Provide the (X, Y) coordinate of the cell's center where the given text is located.  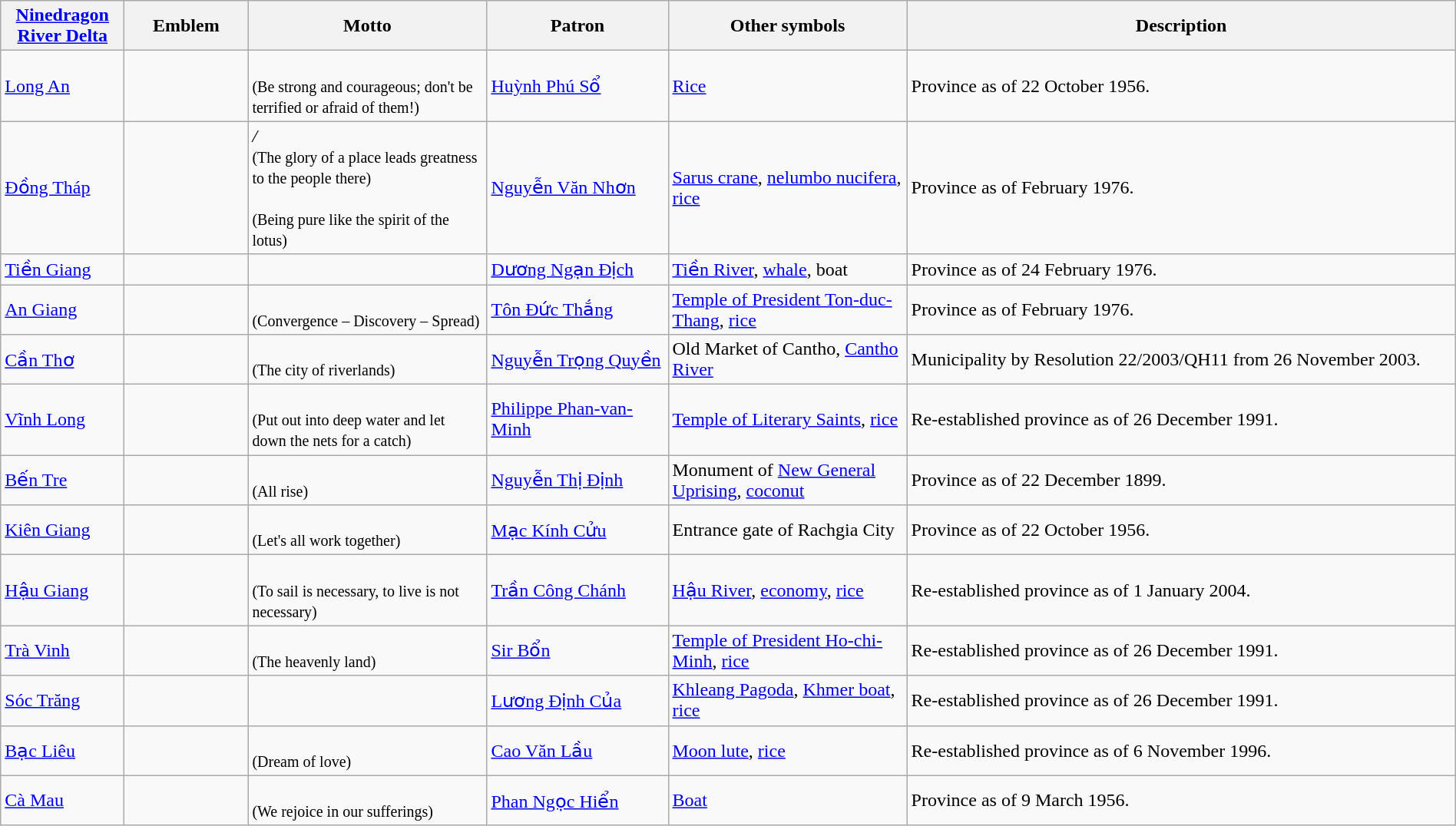
Province as of 24 February 1976. (1181, 269)
/ (The glory of a place leads greatness to the people there)(Being pure like the spirit of the lotus) (367, 187)
Cà Mau (63, 800)
Nguyễn Thị Định (577, 481)
Long An (63, 86)
Boat (788, 800)
Tiền River, whale, boat (788, 269)
Trần Công Chánh (577, 590)
Mạc Kính Cửu (577, 530)
Old Market of Cantho, Cantho River (788, 359)
Lương Định Của (577, 700)
Sóc Trăng (63, 700)
Temple of Literary Saints, rice (788, 420)
Hậu Giang (63, 590)
Sarus crane, nelumbo nucifera, rice (788, 187)
(We rejoice in our sufferings) (367, 800)
Emblem (186, 26)
(Be strong and courageous; don't be terrified or afraid of them!) (367, 86)
(The heavenly land) (367, 651)
Other symbols (788, 26)
Phan Ngọc Hiển (577, 800)
Nguyễn Trọng Quyền (577, 359)
Cao Văn Lầu (577, 751)
(All rise) (367, 481)
Nguyễn Văn Nhơn (577, 187)
Cần Thơ (63, 359)
Kiên Giang (63, 530)
(Put out into deep water and let down the nets for a catch) (367, 420)
(Let's all work together) (367, 530)
Dương Ngạn Địch (577, 269)
Tiền Giang (63, 269)
Trà Vinh (63, 651)
Province as of 22 December 1899. (1181, 481)
Bến Tre (63, 481)
Entrance gate of Rachgia City (788, 530)
Monument of New General Uprising, coconut (788, 481)
An Giang (63, 309)
Đồng Tháp (63, 187)
Re-established province as of 1 January 2004. (1181, 590)
Sir Bổn (577, 651)
Municipality by Resolution 22/2003/QH11 from 26 November 2003. (1181, 359)
Tôn Đức Thắng (577, 309)
Temple of President Ton-duc-Thang, rice (788, 309)
Hậu River, economy, rice (788, 590)
Rice (788, 86)
Vĩnh Long (63, 420)
Philippe Phan-van-Minh (577, 420)
Temple of President Ho-chi-Minh, rice (788, 651)
Patron (577, 26)
Bạc Liêu (63, 751)
Huỳnh Phú Sổ (577, 86)
Description (1181, 26)
(Convergence – Discovery – Spread) (367, 309)
Khleang Pagoda, Khmer boat, rice (788, 700)
Re-established province as of 6 November 1996. (1181, 751)
(To sail is necessary, to live is not necessary) (367, 590)
Ninedragon River Delta (63, 26)
Motto (367, 26)
Moon lute, rice (788, 751)
Province as of 9 March 1956. (1181, 800)
(The city of riverlands) (367, 359)
(Dream of love) (367, 751)
